Output the (X, Y) coordinate of the center of the cell containing the given text.  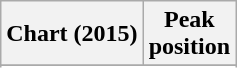
Chart (2015) (72, 34)
Peakposition (189, 34)
